Return [X, Y] of the center of cell containing provided text 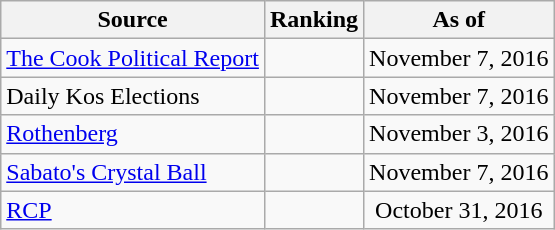
The Cook Political Report [133, 58]
Ranking [314, 20]
Sabato's Crystal Ball [133, 172]
As of [459, 20]
Source [133, 20]
November 3, 2016 [459, 134]
October 31, 2016 [459, 210]
RCP [133, 210]
Rothenberg [133, 134]
Daily Kos Elections [133, 96]
